Capture the cell that displays the provided text and extract its (X, Y) central coordinate. 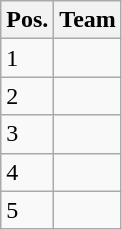
3 (28, 134)
2 (28, 96)
Team (88, 20)
4 (28, 172)
1 (28, 58)
Pos. (28, 20)
5 (28, 210)
